From the cell containing the given text, extract its center point as [X, Y] coordinate. 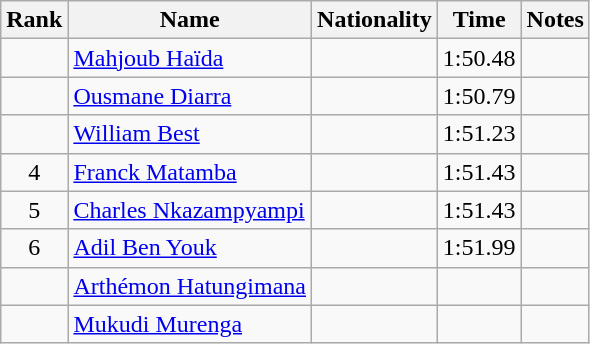
Arthémon Hatungimana [190, 286]
1:51.23 [479, 134]
Time [479, 20]
Adil Ben Youk [190, 248]
Mahjoub Haïda [190, 58]
1:51.99 [479, 248]
Notes [555, 20]
Name [190, 20]
5 [34, 210]
1:50.48 [479, 58]
William Best [190, 134]
6 [34, 248]
1:50.79 [479, 96]
Mukudi Murenga [190, 324]
4 [34, 172]
Ousmane Diarra [190, 96]
Rank [34, 20]
Franck Matamba [190, 172]
Charles Nkazampyampi [190, 210]
Nationality [375, 20]
